From the cell containing the given text, extract its center point as [X, Y] coordinate. 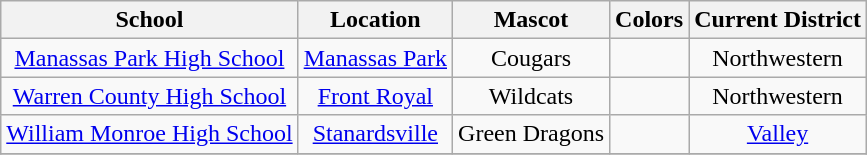
Valley [778, 134]
Manassas Park [375, 58]
Manassas Park High School [150, 58]
Colors [650, 20]
Front Royal [375, 96]
Green Dragons [532, 134]
Current District [778, 20]
Location [375, 20]
Warren County High School [150, 96]
Cougars [532, 58]
Mascot [532, 20]
School [150, 20]
Wildcats [532, 96]
Stanardsville [375, 134]
William Monroe High School [150, 134]
